Return (x, y) of the center of cell containing provided text 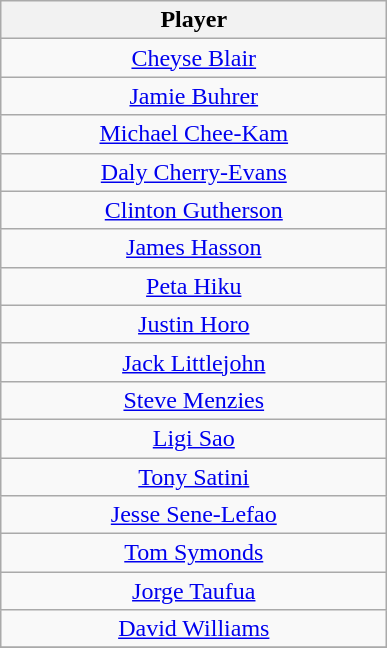
Tony Satini (194, 477)
Michael Chee-Kam (194, 134)
Cheyse Blair (194, 58)
Peta Hiku (194, 286)
Justin Horo (194, 324)
Clinton Gutherson (194, 210)
James Hasson (194, 248)
Jorge Taufua (194, 591)
Ligi Sao (194, 438)
Player (194, 20)
Jamie Buhrer (194, 96)
David Williams (194, 629)
Jack Littlejohn (194, 362)
Tom Symonds (194, 553)
Steve Menzies (194, 400)
Daly Cherry-Evans (194, 172)
Jesse Sene-Lefao (194, 515)
